Find where the given text appears and provide that cell's center as (x, y) coordinate. 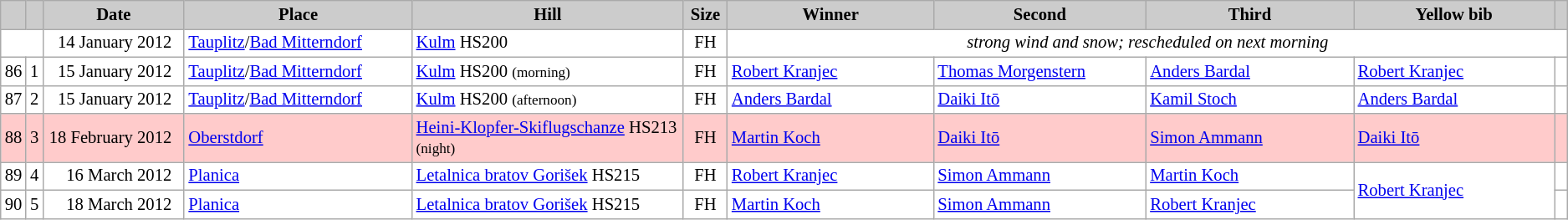
86 (13, 71)
4 (34, 176)
14 January 2012 (114, 43)
Kamil Stoch (1249, 100)
89 (13, 176)
18 March 2012 (114, 204)
Kulm HS200 (548, 43)
Second (1039, 14)
Yellow bib (1454, 14)
3 (34, 138)
90 (13, 204)
87 (13, 100)
Thomas Morgenstern (1039, 71)
16 March 2012 (114, 176)
88 (13, 138)
Kulm HS200 (morning) (548, 71)
Heini-Klopfer-Skiflugschanze HS213 (night) (548, 138)
Hill (548, 14)
2 (34, 100)
5 (34, 204)
Date (114, 14)
Third (1249, 14)
Size (706, 14)
Winner (830, 14)
Kulm HS200 (afternoon) (548, 100)
strong wind and snow; rescheduled on next morning (1147, 43)
Place (298, 14)
Oberstdorf (298, 138)
18 February 2012 (114, 138)
1 (34, 71)
